For the text-containing cell, return its midpoint in (x, y) coordinate format. 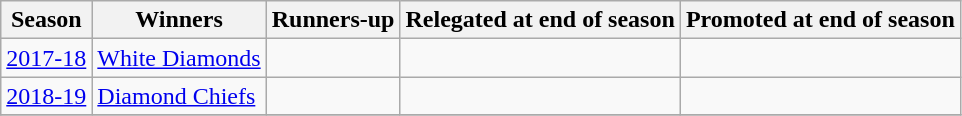
White Diamonds (179, 58)
2018-19 (46, 96)
Promoted at end of season (820, 20)
2017-18 (46, 58)
Diamond Chiefs (179, 96)
Relegated at end of season (540, 20)
Winners (179, 20)
Season (46, 20)
Runners-up (333, 20)
